Determine the [x, y] coordinate at the center of the cell enclosing the given text.  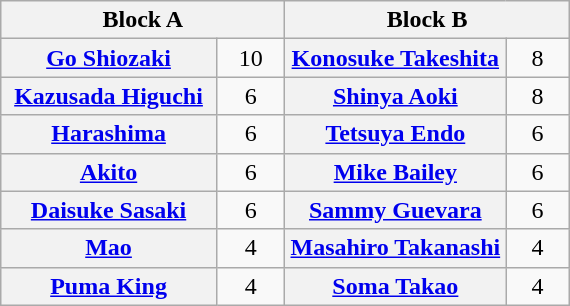
Sammy Guevara [396, 210]
Block A [143, 20]
Akito [109, 172]
Go Shiozaki [109, 58]
Tetsuya Endo [396, 134]
Harashima [109, 134]
Soma Takao [396, 286]
Kazusada Higuchi [109, 96]
Mike Bailey [396, 172]
Block B [427, 20]
Puma King [109, 286]
Konosuke Takeshita [396, 58]
Daisuke Sasaki [109, 210]
10 [250, 58]
Mao [109, 248]
Shinya Aoki [396, 96]
Masahiro Takanashi [396, 248]
